Find where the given text appears and provide that cell's center as [x, y] coordinate. 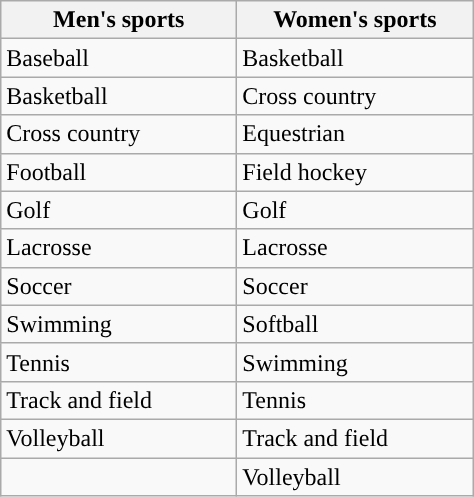
Baseball [119, 58]
Equestrian [355, 134]
Men's sports [119, 20]
Field hockey [355, 172]
Football [119, 172]
Softball [355, 324]
Women's sports [355, 20]
